Find where the given text appears and provide that cell's center as [X, Y] coordinate. 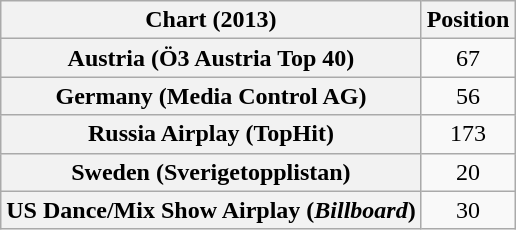
Germany (Media Control AG) [211, 96]
20 [468, 172]
Position [468, 20]
Sweden (Sverigetopplistan) [211, 172]
67 [468, 58]
30 [468, 210]
173 [468, 134]
56 [468, 96]
US Dance/Mix Show Airplay (Billboard) [211, 210]
Austria (Ö3 Austria Top 40) [211, 58]
Russia Airplay (TopHit) [211, 134]
Chart (2013) [211, 20]
